Identify which cell holds the provided text, then report its [x, y] central coordinate. 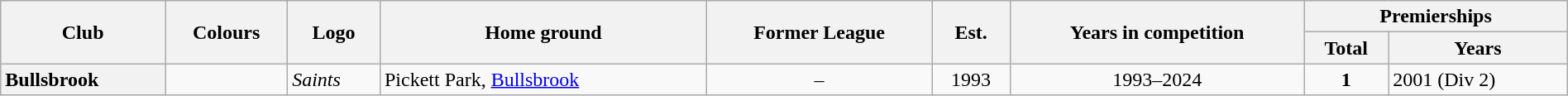
Years [1479, 48]
1993–2024 [1156, 79]
Colours [227, 32]
Bullsbrook [83, 79]
Est. [971, 32]
2001 (Div 2) [1479, 79]
Logo [334, 32]
Club [83, 32]
Former League [819, 32]
1993 [971, 79]
Saints [334, 79]
– [819, 79]
Pickett Park, Bullsbrook [543, 79]
1 [1346, 79]
Home ground [543, 32]
Years in competition [1156, 32]
Total [1346, 48]
Premierships [1436, 17]
